Scan for the cell matching the given text and deliver its [x, y] coordinate at center. 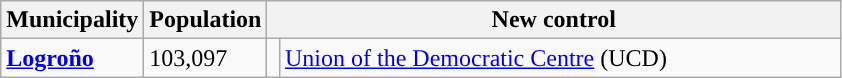
Municipality [72, 20]
103,097 [206, 58]
New control [554, 20]
Logroño [72, 58]
Population [206, 20]
Union of the Democratic Centre (UCD) [560, 58]
